Detect which cell encompasses the target text, then output its [x, y] center coordinate. 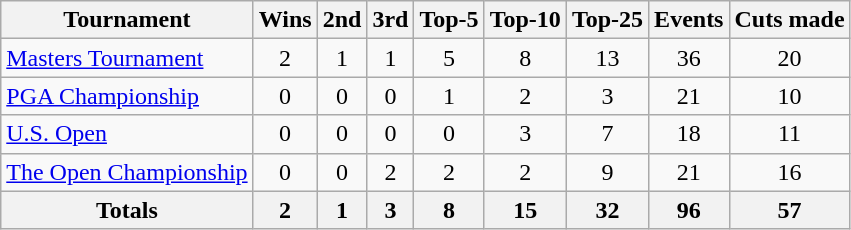
Wins [285, 20]
The Open Championship [127, 172]
9 [607, 172]
Totals [127, 210]
15 [525, 210]
Top-10 [525, 20]
20 [790, 58]
36 [689, 58]
10 [790, 96]
5 [449, 58]
3rd [390, 20]
2nd [342, 20]
18 [689, 134]
57 [790, 210]
96 [689, 210]
Events [689, 20]
7 [607, 134]
PGA Championship [127, 96]
16 [790, 172]
Top-5 [449, 20]
U.S. Open [127, 134]
Tournament [127, 20]
11 [790, 134]
Masters Tournament [127, 58]
32 [607, 210]
Cuts made [790, 20]
Top-25 [607, 20]
13 [607, 58]
